For the text-containing cell, return its midpoint in [x, y] coordinate format. 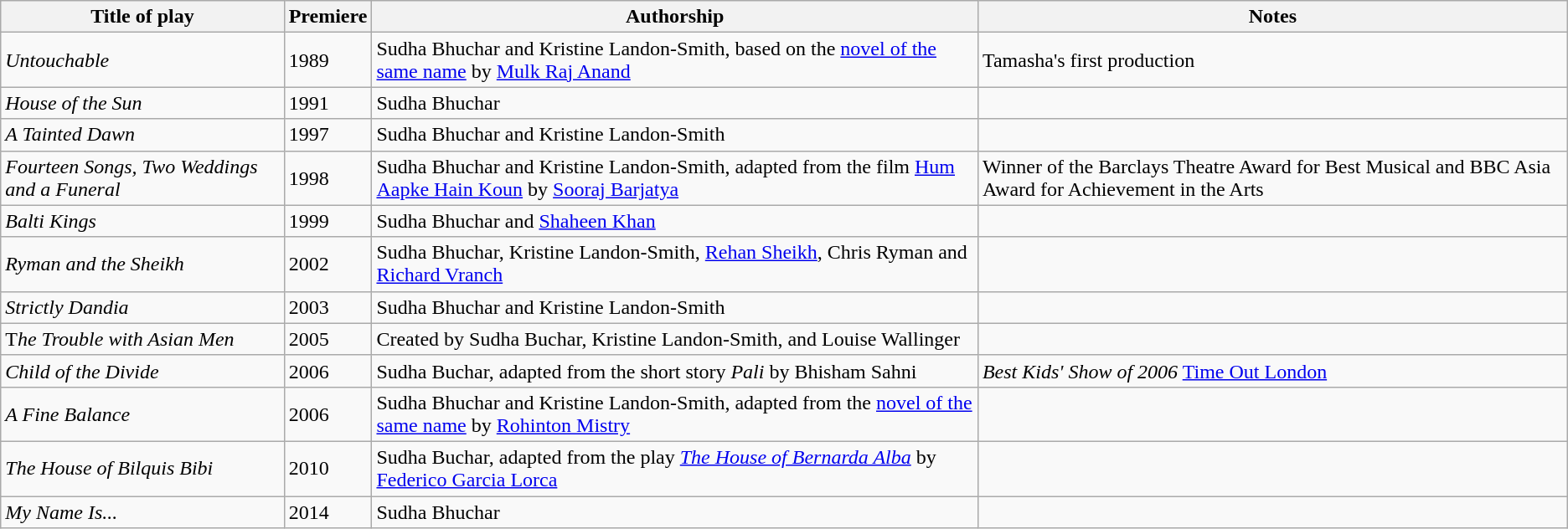
Notes [1272, 17]
1997 [328, 135]
2003 [328, 307]
1999 [328, 221]
The House of Bilquis Bibi [142, 469]
Sudha Bhuchar and Kristine Landon-Smith, adapted from the film Hum Aapke Hain Koun by Sooraj Barjatya [675, 177]
Sudha Bhuchar and Kristine Landon-Smith, based on the novel of the same name by Mulk Raj Anand [675, 60]
2002 [328, 264]
Title of play [142, 17]
Premiere [328, 17]
2010 [328, 469]
Authorship [675, 17]
Created by Sudha Buchar, Kristine Landon-Smith, and Louise Wallinger [675, 339]
1998 [328, 177]
Sudha Bhuchar, Kristine Landon-Smith, Rehan Sheikh, Chris Ryman and Richard Vranch [675, 264]
2014 [328, 511]
1991 [328, 103]
Fourteen Songs, Two Weddings and a Funeral [142, 177]
House of the Sun [142, 103]
A Tainted Dawn [142, 135]
Balti Kings [142, 221]
Sudha Bhuchar and Shaheen Khan [675, 221]
Ryman and the Sheikh [142, 264]
1989 [328, 60]
Child of the Divide [142, 371]
A Fine Balance [142, 413]
Sudha Buchar, adapted from the short story Pali by Bhisham Sahni [675, 371]
Sudha Bhuchar and Kristine Landon-Smith, adapted from the novel of the same name by Rohinton Mistry [675, 413]
Winner of the Barclays Theatre Award for Best Musical and BBC Asia Award for Achievement in the Arts [1272, 177]
The Trouble with Asian Men [142, 339]
Untouchable [142, 60]
My Name Is... [142, 511]
2005 [328, 339]
Best Kids' Show of 2006 Time Out London [1272, 371]
Sudha Buchar, adapted from the play The House of Bernarda Alba by Federico Garcia Lorca [675, 469]
Strictly Dandia [142, 307]
Tamasha's first production [1272, 60]
